From the cell containing the given text, extract its center point as (X, Y) coordinate. 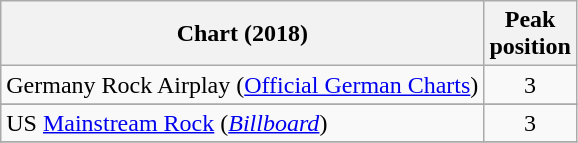
Peakposition (530, 34)
Chart (2018) (242, 34)
US Mainstream Rock (Billboard) (242, 123)
Germany Rock Airplay (Official German Charts) (242, 85)
